Determine the [X, Y] coordinate at the center of the cell enclosing the given text.  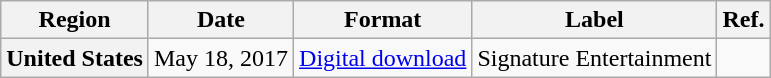
United States [75, 58]
Date [220, 20]
Format [383, 20]
May 18, 2017 [220, 58]
Ref. [744, 20]
Region [75, 20]
Label [594, 20]
Signature Entertainment [594, 58]
Digital download [383, 58]
